Extract the (X, Y) coordinate from the center of the cell holding the provided text.  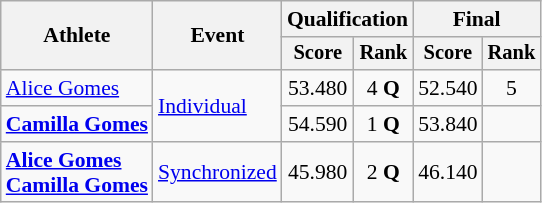
Athlete (77, 36)
1 Q (384, 124)
45.980 (318, 172)
Event (218, 36)
Alice GomesCamilla Gomes (77, 172)
52.540 (448, 88)
46.140 (448, 172)
Synchronized (218, 172)
4 Q (384, 88)
53.480 (318, 88)
Individual (218, 106)
Camilla Gomes (77, 124)
Alice Gomes (77, 88)
5 (512, 88)
53.840 (448, 124)
2 Q (384, 172)
54.590 (318, 124)
Qualification (348, 19)
Final (476, 19)
